Return the [X, Y] coordinate for the center point of the cell that contains the specified text.  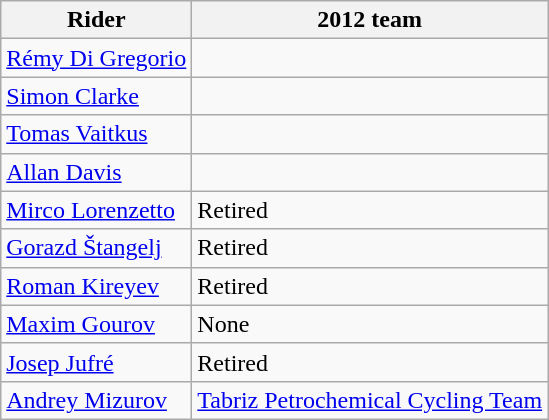
Gorazd Štangelj [96, 248]
Allan Davis [96, 172]
Simon Clarke [96, 96]
Tabriz Petrochemical Cycling Team [370, 400]
Rémy Di Gregorio [96, 58]
2012 team [370, 20]
Rider [96, 20]
Roman Kireyev [96, 286]
Andrey Mizurov [96, 400]
None [370, 324]
Josep Jufré [96, 362]
Mirco Lorenzetto [96, 210]
Tomas Vaitkus [96, 134]
Maxim Gourov [96, 324]
